Return the (x, y) coordinate for the center point of the cell that contains the specified text.  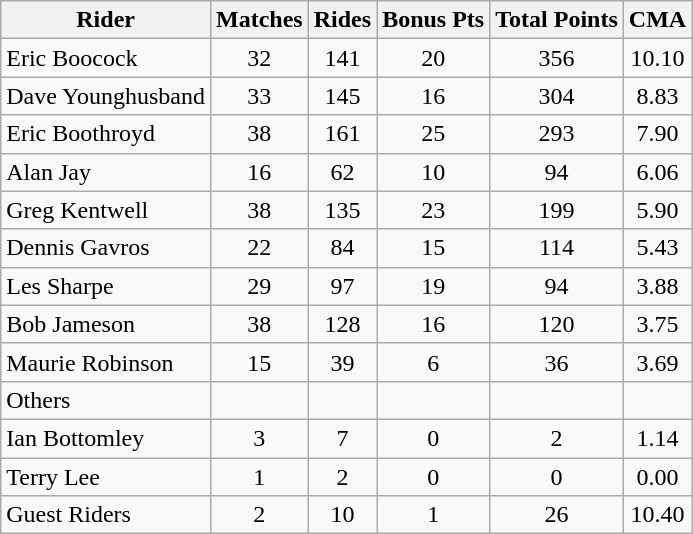
6.06 (657, 172)
141 (342, 58)
29 (259, 286)
10.10 (657, 58)
Terry Lee (106, 477)
19 (434, 286)
1.14 (657, 438)
33 (259, 96)
Total Points (557, 20)
62 (342, 172)
8.83 (657, 96)
3.69 (657, 362)
0.00 (657, 477)
Greg Kentwell (106, 210)
Dennis Gavros (106, 248)
Bob Jameson (106, 324)
Maurie Robinson (106, 362)
3.88 (657, 286)
36 (557, 362)
128 (342, 324)
Guest Riders (106, 515)
356 (557, 58)
6 (434, 362)
97 (342, 286)
304 (557, 96)
32 (259, 58)
26 (557, 515)
114 (557, 248)
3.75 (657, 324)
84 (342, 248)
10.40 (657, 515)
Matches (259, 20)
161 (342, 134)
Others (106, 400)
3 (259, 438)
5.43 (657, 248)
Alan Jay (106, 172)
199 (557, 210)
Dave Younghusband (106, 96)
120 (557, 324)
Bonus Pts (434, 20)
145 (342, 96)
20 (434, 58)
5.90 (657, 210)
Eric Boocock (106, 58)
7.90 (657, 134)
Ian Bottomley (106, 438)
25 (434, 134)
135 (342, 210)
Rides (342, 20)
Rider (106, 20)
39 (342, 362)
Eric Boothroyd (106, 134)
Les Sharpe (106, 286)
22 (259, 248)
293 (557, 134)
CMA (657, 20)
7 (342, 438)
23 (434, 210)
